Determine the [X, Y] coordinate at the center of the cell enclosing the given text.  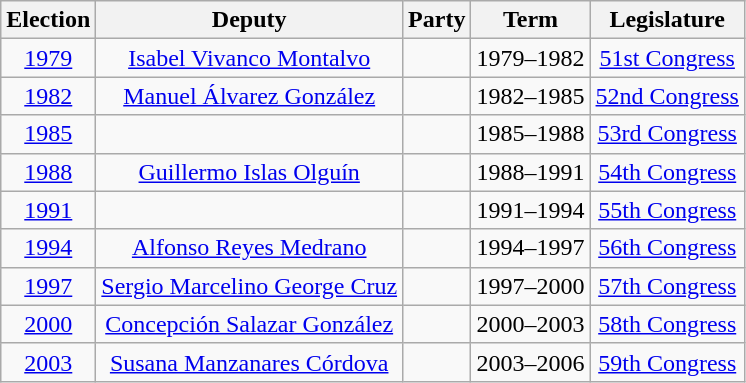
1982 [48, 96]
59th Congress [667, 362]
1985 [48, 134]
1982–1985 [530, 96]
1988 [48, 172]
53rd Congress [667, 134]
54th Congress [667, 172]
1991 [48, 210]
Isabel Vivanco Montalvo [250, 58]
1997–2000 [530, 286]
1988–1991 [530, 172]
57th Congress [667, 286]
2000 [48, 324]
2003–2006 [530, 362]
55th Congress [667, 210]
Concepción Salazar González [250, 324]
52nd Congress [667, 96]
Legislature [667, 20]
Sergio Marcelino George Cruz [250, 286]
Term [530, 20]
1994 [48, 248]
1994–1997 [530, 248]
Party [437, 20]
58th Congress [667, 324]
1991–1994 [530, 210]
1979–1982 [530, 58]
Deputy [250, 20]
2003 [48, 362]
Susana Manzanares Córdova [250, 362]
Election [48, 20]
2000–2003 [530, 324]
1985–1988 [530, 134]
56th Congress [667, 248]
51st Congress [667, 58]
Manuel Álvarez González [250, 96]
1997 [48, 286]
1979 [48, 58]
Alfonso Reyes Medrano [250, 248]
Guillermo Islas Olguín [250, 172]
